Scan for the cell matching the given text and deliver its (X, Y) coordinate at center. 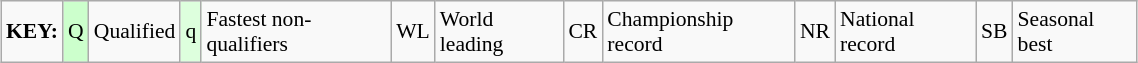
SB (994, 32)
NR (815, 32)
KEY: (32, 32)
Fastest non-qualifiers (296, 32)
WL (413, 32)
Qualified (135, 32)
q (190, 32)
Q (76, 32)
World leading (500, 32)
CR (582, 32)
Seasonal best (1075, 32)
Championship record (698, 32)
National record (906, 32)
